Determine the [X, Y] coordinate at the center of the cell enclosing the given text.  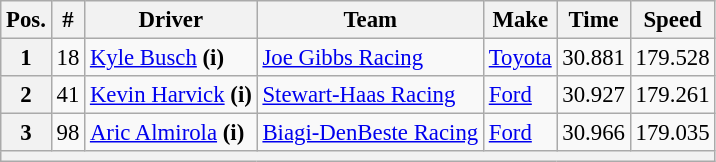
Team [370, 20]
Pos. [26, 20]
98 [68, 133]
179.035 [672, 133]
Time [594, 20]
Joe Gibbs Racing [370, 58]
30.881 [594, 58]
Toyota [520, 58]
Driver [172, 20]
Kevin Harvick (i) [172, 95]
41 [68, 95]
30.966 [594, 133]
2 [26, 95]
1 [26, 58]
Biagi-DenBeste Racing [370, 133]
Speed [672, 20]
18 [68, 58]
179.261 [672, 95]
# [68, 20]
Make [520, 20]
Kyle Busch (i) [172, 58]
3 [26, 133]
30.927 [594, 95]
179.528 [672, 58]
Stewart-Haas Racing [370, 95]
Aric Almirola (i) [172, 133]
